Scan for the cell matching the given text and deliver its [X, Y] coordinate at center. 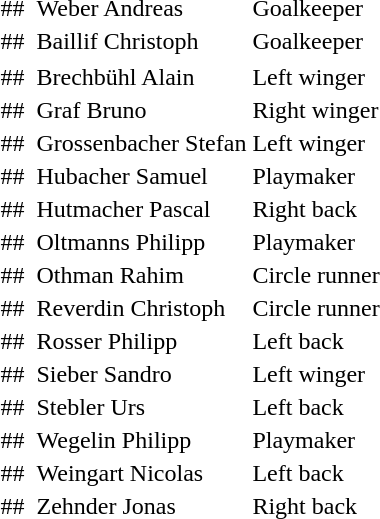
Weingart Nicolas [142, 473]
Reverdin Christoph [142, 308]
Hutmacher Pascal [142, 209]
Othman Rahim [142, 275]
Sieber Sandro [142, 374]
Wegelin Philipp [142, 440]
Brechbühl Alain [142, 77]
Graf Bruno [142, 110]
Hubacher Samuel [142, 176]
Rosser Philipp [142, 341]
Baillif Christoph [142, 41]
Grossenbacher Stefan [142, 143]
Oltmanns Philipp [142, 242]
Stebler Urs [142, 407]
